Return the [x, y] coordinate for the center point of the cell that contains the specified text.  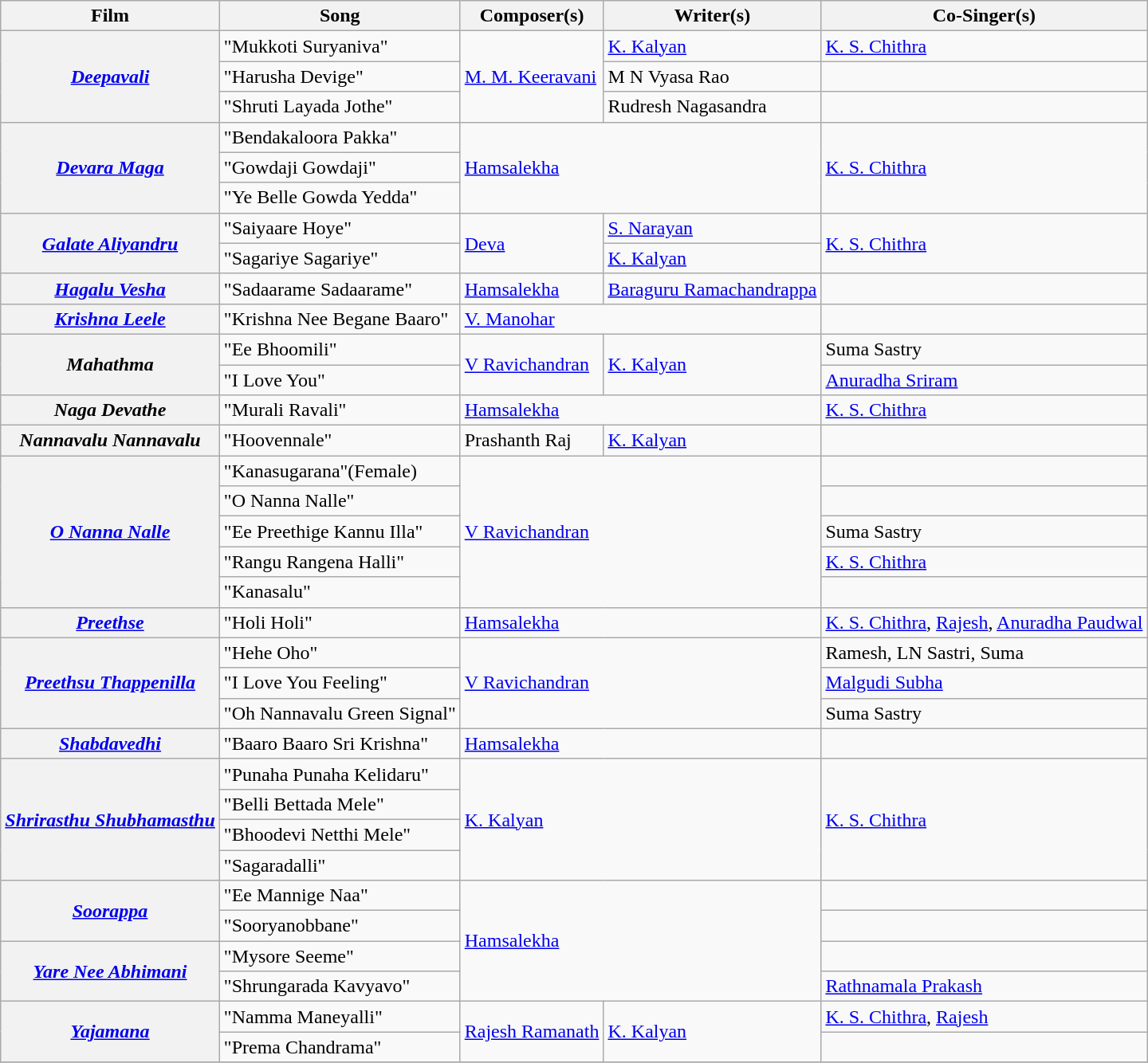
Deva [532, 243]
"I Love You" [340, 380]
"Bhoodevi Netthi Mele" [340, 834]
Co-Singer(s) [984, 16]
S. Narayan [713, 228]
Devara Maga [110, 167]
"Ee Preethige Kannu Illa" [340, 531]
"Rangu Rangena Halli" [340, 562]
"Kanasalu" [340, 592]
"Shrungarada Kavyavo" [340, 987]
Preethse [110, 622]
Prashanth Raj [532, 441]
"Sagaradalli" [340, 865]
"Ee Bhoomili" [340, 349]
Yajamana [110, 1032]
Naga Devathe [110, 410]
"Punaha Punaha Kelidaru" [340, 774]
"Krishna Nee Begane Baaro" [340, 319]
K. S. Chithra, Rajesh [984, 1017]
"Mysore Seeme" [340, 956]
"Holi Holi" [340, 622]
"Sooryanobbane" [340, 926]
Deepavali [110, 76]
O Nanna Nalle [110, 531]
Soorappa [110, 911]
Baraguru Ramachandrappa [713, 288]
Hagalu Vesha [110, 288]
Ramesh, LN Sastri, Suma [984, 653]
"Hoovennale" [340, 441]
"Sadaarame Sadaarame" [340, 288]
K. S. Chithra, Rajesh, Anuradha Paudwal [984, 622]
Shabdavedhi [110, 743]
V. Manohar [641, 319]
"Murali Ravali" [340, 410]
"I Love You Feeling" [340, 683]
M N Vyasa Rao [713, 76]
"Bendakaloora Pakka" [340, 137]
"Saiyaare Hoye" [340, 228]
"Hehe Oho" [340, 653]
Galate Aliyandru [110, 243]
Rajesh Ramanath [532, 1032]
Nannavalu Nannavalu [110, 441]
Composer(s) [532, 16]
"Kanasugarana"(Female) [340, 471]
Rudresh Nagasandra [713, 107]
Malgudi Subha [984, 683]
"Ee Mannige Naa" [340, 896]
"Prema Chandrama" [340, 1047]
M. M. Keeravani [532, 76]
"Mukkoti Suryaniva" [340, 46]
"Oh Nannavalu Green Signal" [340, 713]
"Gowdaji Gowdaji" [340, 167]
Rathnamala Prakash [984, 987]
"Namma Maneyalli" [340, 1017]
Anuradha Sriram [984, 380]
"Shruti Layada Jothe" [340, 107]
"Baaro Baaro Sri Krishna" [340, 743]
Yare Nee Abhimani [110, 971]
Writer(s) [713, 16]
Shrirasthu Shubhamasthu [110, 819]
Film [110, 16]
"Ye Belle Gowda Yedda" [340, 198]
"Sagariye Sagariye" [340, 258]
"O Nanna Nalle" [340, 501]
"Belli Bettada Mele" [340, 804]
Krishna Leele [110, 319]
"Harusha Devige" [340, 76]
Song [340, 16]
Mahathma [110, 364]
Preethsu Thappenilla [110, 683]
